For the text-containing cell, return its midpoint in [X, Y] coordinate format. 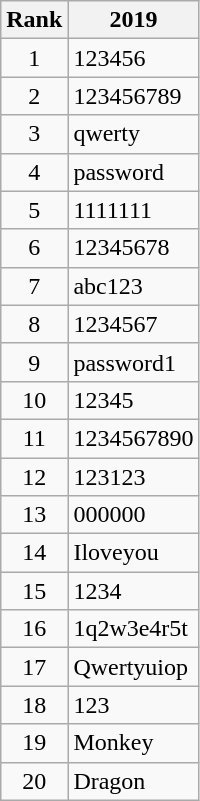
123456 [134, 58]
5 [34, 210]
1234567 [134, 324]
7 [34, 286]
11 [34, 438]
000000 [134, 515]
123 [134, 705]
13 [34, 515]
1234 [134, 591]
123456789 [134, 96]
6 [34, 248]
2 [34, 96]
20 [34, 781]
Iloveyou [134, 553]
4 [34, 172]
1 [34, 58]
123123 [134, 477]
Rank [34, 20]
1234567890 [134, 438]
3 [34, 134]
10 [34, 400]
Monkey [134, 743]
1111111 [134, 210]
15 [34, 591]
12345 [134, 400]
Dragon [134, 781]
qwerty [134, 134]
8 [34, 324]
12345678 [134, 248]
abc123 [134, 286]
19 [34, 743]
2019 [134, 20]
14 [34, 553]
18 [34, 705]
Qwertyuiop [134, 667]
password1 [134, 362]
9 [34, 362]
17 [34, 667]
password [134, 172]
1q2w3e4r5t [134, 629]
12 [34, 477]
16 [34, 629]
